Search for the cell housing the specified text and yield its (x, y) center coordinate. 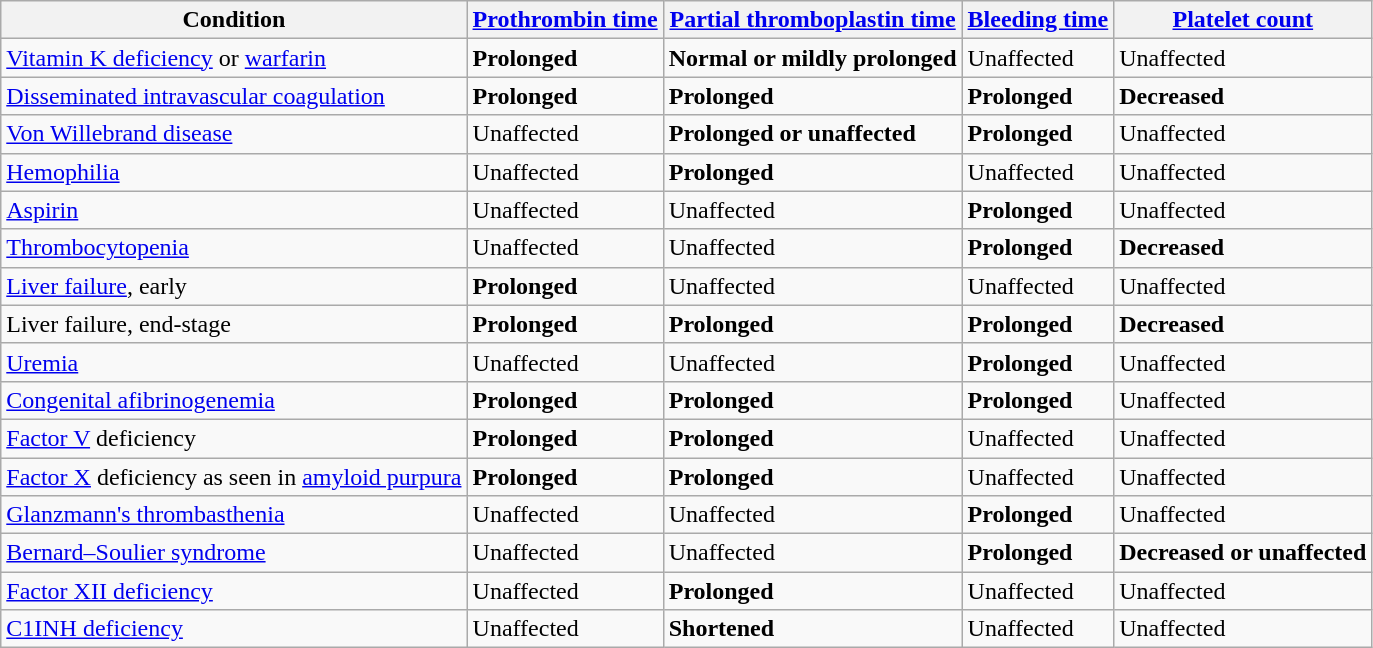
Bleeding time (1038, 20)
Bernard–Soulier syndrome (234, 553)
Hemophilia (234, 172)
Partial thromboplastin time (812, 20)
Platelet count (1243, 20)
Factor XII deficiency (234, 591)
Liver failure, end-stage (234, 324)
Shortened (812, 629)
Vitamin K deficiency or warfarin (234, 58)
Liver failure, early (234, 286)
Von Willebrand disease (234, 134)
Decreased or unaffected (1243, 553)
Uremia (234, 362)
C1INH deficiency (234, 629)
Factor V deficiency (234, 438)
Disseminated intravascular coagulation (234, 96)
Aspirin (234, 210)
Glanzmann's thrombasthenia (234, 515)
Congenital afibrinogenemia (234, 400)
Normal or mildly prolonged (812, 58)
Thrombocytopenia (234, 248)
Prothrombin time (565, 20)
Condition (234, 20)
Prolonged or unaffected (812, 134)
Factor X deficiency as seen in amyloid purpura (234, 477)
